Detect which cell encompasses the target text, then output its (X, Y) center coordinate. 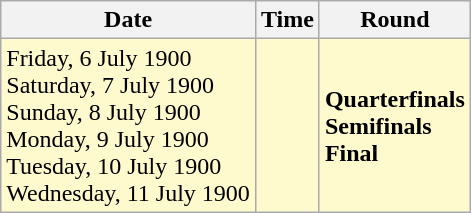
Friday, 6 July 1900Saturday, 7 July 1900Sunday, 8 July 1900Monday, 9 July 1900Tuesday, 10 July 1900Wednesday, 11 July 1900 (128, 126)
Time (287, 20)
Date (128, 20)
QuarterfinalsSemifinalsFinal (394, 126)
Round (394, 20)
